Determine the (x, y) coordinate at the center of the cell enclosing the given text.  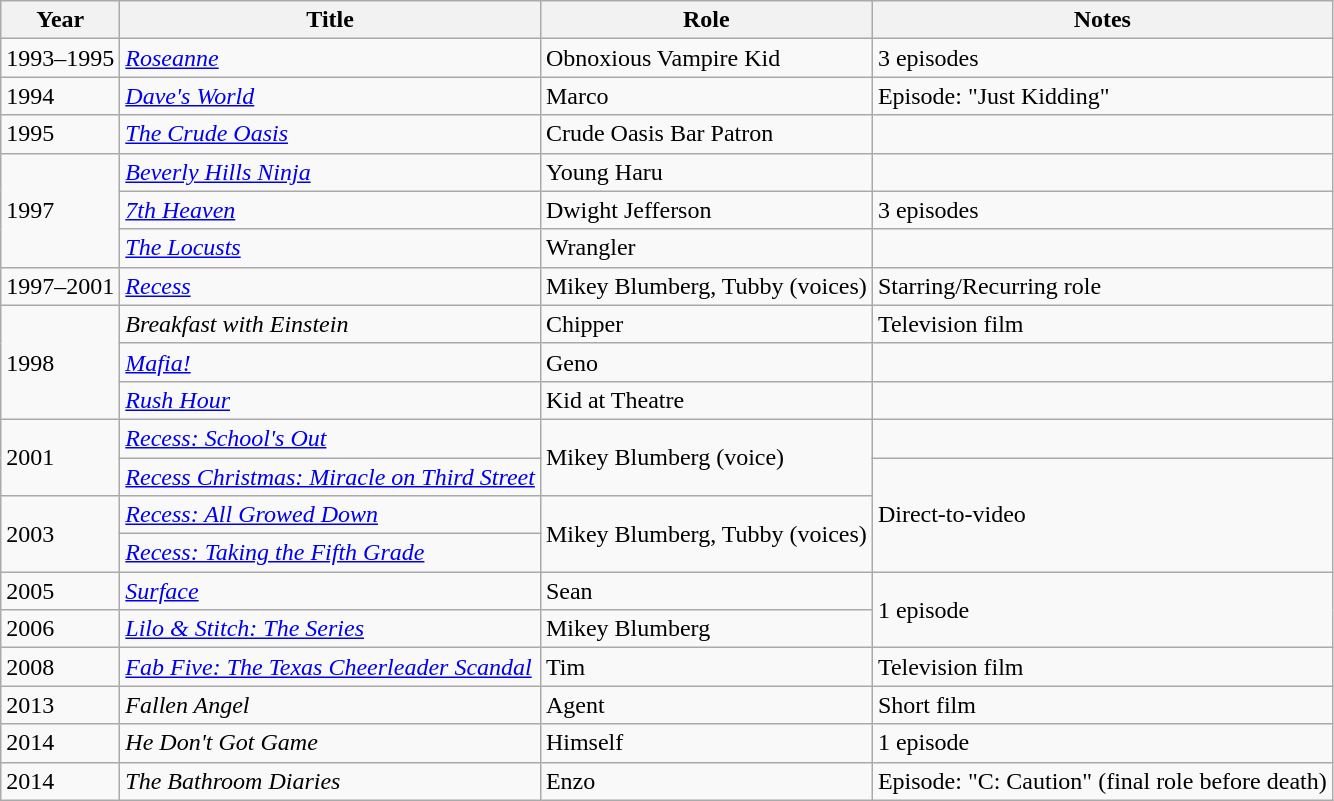
Young Haru (706, 172)
Recess: All Growed Down (330, 515)
Mikey Blumberg (voice) (706, 457)
1995 (60, 134)
Title (330, 20)
Surface (330, 591)
Dwight Jefferson (706, 210)
1993–1995 (60, 58)
Kid at Theatre (706, 400)
2013 (60, 705)
Recess (330, 286)
He Don't Got Game (330, 743)
2003 (60, 534)
7th Heaven (330, 210)
Direct-to-video (1102, 515)
2008 (60, 667)
Dave's World (330, 96)
Rush Hour (330, 400)
1997–2001 (60, 286)
Sean (706, 591)
The Bathroom Diaries (330, 781)
Fab Five: The Texas Cheerleader Scandal (330, 667)
Notes (1102, 20)
Recess: School's Out (330, 438)
Short film (1102, 705)
Chipper (706, 324)
Wrangler (706, 248)
2006 (60, 629)
Fallen Angel (330, 705)
Mafia! (330, 362)
Episode: "C: Caution" (final role before death) (1102, 781)
Marco (706, 96)
Obnoxious Vampire Kid (706, 58)
Episode: "Just Kidding" (1102, 96)
Tim (706, 667)
Breakfast with Einstein (330, 324)
Recess Christmas: Miracle on Third Street (330, 477)
2001 (60, 457)
Mikey Blumberg (706, 629)
Beverly Hills Ninja (330, 172)
Enzo (706, 781)
1998 (60, 362)
Starring/Recurring role (1102, 286)
Agent (706, 705)
Roseanne (330, 58)
1997 (60, 210)
Geno (706, 362)
Crude Oasis Bar Patron (706, 134)
Year (60, 20)
1994 (60, 96)
2005 (60, 591)
Role (706, 20)
Recess: Taking the Fifth Grade (330, 553)
The Locusts (330, 248)
Lilo & Stitch: The Series (330, 629)
The Crude Oasis (330, 134)
Himself (706, 743)
